Pinpoint the cell where the given text exists, returning its (x, y) midpoint coordinate. 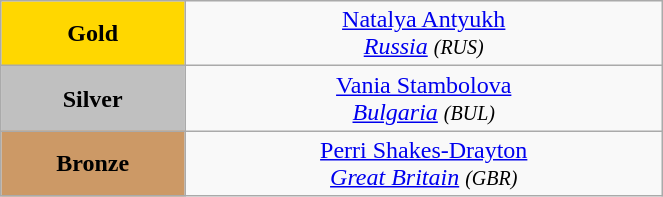
Natalya AntyukhRussia (RUS) (424, 34)
Silver (93, 98)
Bronze (93, 164)
Perri Shakes-DraytonGreat Britain (GBR) (424, 164)
Vania StambolovaBulgaria (BUL) (424, 98)
Gold (93, 34)
